Scan for the cell matching the given text and deliver its (x, y) coordinate at center. 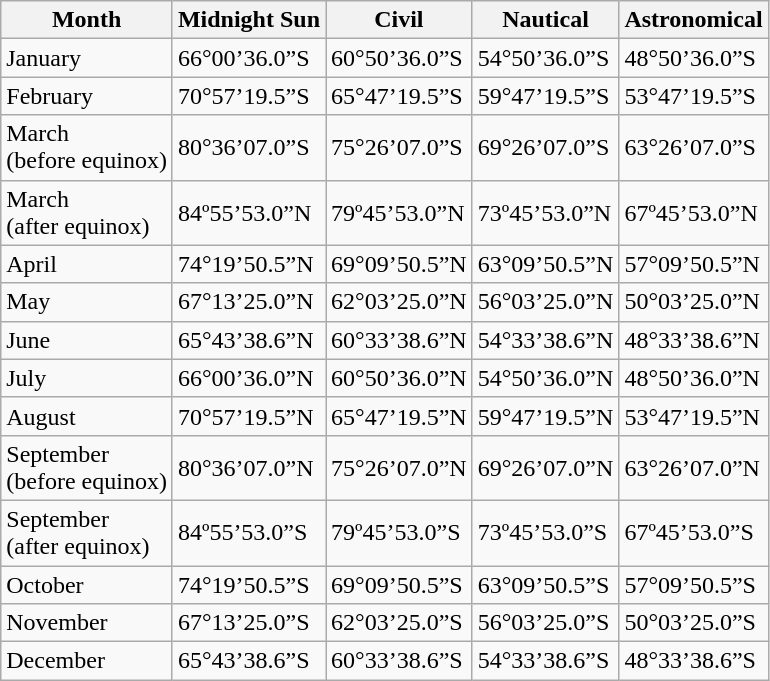
60°33’38.6”S (400, 661)
January (87, 58)
Astronomical (694, 20)
70°57’19.5”S (248, 96)
69°26’07.0”N (546, 468)
79º45’53.0”S (400, 532)
March(after equinox) (87, 212)
63°09’50.5”S (546, 585)
67°13’25.0”N (248, 302)
54°33’38.6”S (546, 661)
69°26’07.0”S (546, 148)
48°50’36.0”N (694, 378)
June (87, 340)
84º55’53.0”S (248, 532)
48°33’38.6”N (694, 340)
October (87, 585)
70°57’19.5”N (248, 416)
60°50’36.0”S (400, 58)
Midnight Sun (248, 20)
48°50’36.0”S (694, 58)
62°03’25.0”S (400, 623)
53°47’19.5”N (694, 416)
63°26’07.0”N (694, 468)
67°13’25.0”S (248, 623)
56°03’25.0”N (546, 302)
Civil (400, 20)
September(after equinox) (87, 532)
63°09’50.5”N (546, 264)
69°09’50.5”S (400, 585)
48°33’38.6”S (694, 661)
69°09’50.5”N (400, 264)
54°50’36.0”S (546, 58)
54°50’36.0”N (546, 378)
66°00’36.0”S (248, 58)
60°50’36.0”N (400, 378)
July (87, 378)
59°47’19.5”S (546, 96)
65°43’38.6”N (248, 340)
April (87, 264)
66°00’36.0”N (248, 378)
59°47’19.5”N (546, 416)
63°26’07.0”S (694, 148)
80°36’07.0”S (248, 148)
84º55’53.0”N (248, 212)
Nautical (546, 20)
May (87, 302)
65°47’19.5”N (400, 416)
Month (87, 20)
February (87, 96)
67º45’53.0”N (694, 212)
50°03’25.0”N (694, 302)
57°09’50.5”N (694, 264)
65°47’19.5”S (400, 96)
75°26’07.0”S (400, 148)
September(before equinox) (87, 468)
November (87, 623)
74°19’50.5”S (248, 585)
62°03’25.0”N (400, 302)
79º45’53.0”N (400, 212)
80°36’07.0”N (248, 468)
73º45’53.0”N (546, 212)
August (87, 416)
73º45’53.0”S (546, 532)
75°26’07.0”N (400, 468)
74°19’50.5”N (248, 264)
53°47’19.5”S (694, 96)
60°33’38.6”N (400, 340)
50°03’25.0”S (694, 623)
67º45’53.0”S (694, 532)
December (87, 661)
March(before equinox) (87, 148)
57°09’50.5”S (694, 585)
65°43’38.6”S (248, 661)
56°03’25.0”S (546, 623)
54°33’38.6”N (546, 340)
